For the text-containing cell, return its midpoint in (X, Y) coordinate format. 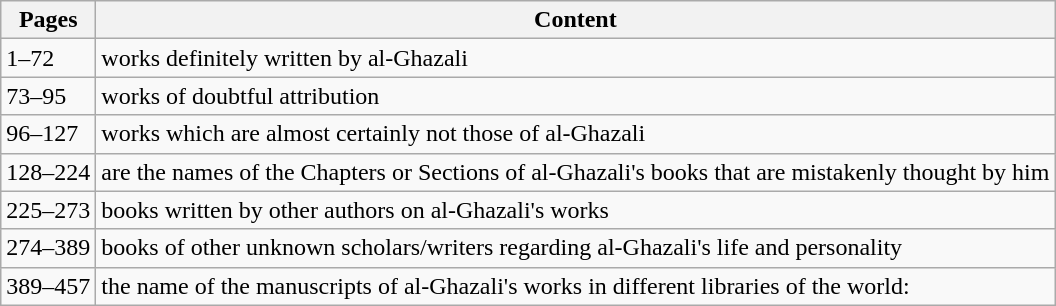
96–127 (48, 134)
389–457 (48, 286)
books written by other authors on al-Ghazali's works (576, 210)
73–95 (48, 96)
works definitely written by al-Ghazali (576, 58)
are the names of the Chapters or Sections of al-Ghazali's books that are mistakenly thought by him (576, 172)
the name of the manuscripts of al-Ghazali's works in different libraries of the world: (576, 286)
books of other unknown scholars/writers regarding al-Ghazali's life and personality (576, 248)
works of doubtful attribution (576, 96)
274–389 (48, 248)
128–224 (48, 172)
1–72 (48, 58)
works which are almost certainly not those of al-Ghazali (576, 134)
225–273 (48, 210)
Pages (48, 20)
Content (576, 20)
